Provide the [X, Y] coordinate of the cell's center where the given text is located.  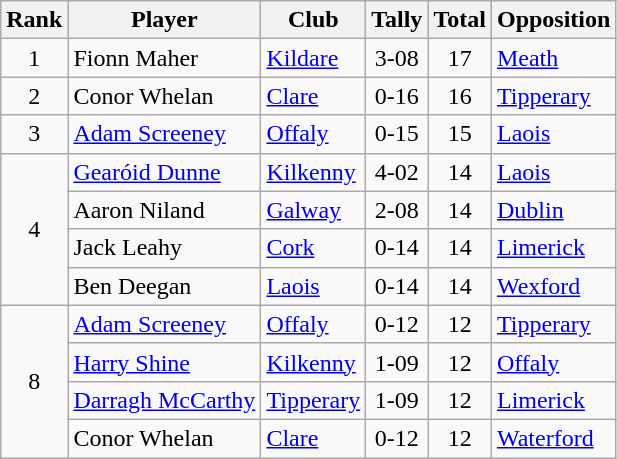
2-08 [397, 210]
Wexford [553, 286]
Meath [553, 58]
Aaron Niland [164, 210]
17 [460, 58]
2 [34, 96]
Waterford [553, 438]
Cork [314, 248]
4 [34, 229]
3 [34, 134]
16 [460, 96]
Kildare [314, 58]
Ben Deegan [164, 286]
Opposition [553, 20]
0-16 [397, 96]
8 [34, 381]
Rank [34, 20]
Dublin [553, 210]
3-08 [397, 58]
Harry Shine [164, 362]
1 [34, 58]
Club [314, 20]
Gearóid Dunne [164, 172]
Fionn Maher [164, 58]
15 [460, 134]
0-15 [397, 134]
Darragh McCarthy [164, 400]
Jack Leahy [164, 248]
Galway [314, 210]
Player [164, 20]
Tally [397, 20]
Total [460, 20]
4-02 [397, 172]
